Provide the (X, Y) coordinate of the cell's center where the given text is located.  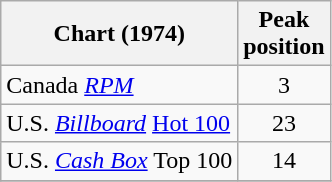
3 (284, 85)
23 (284, 123)
Peakposition (284, 34)
Canada RPM (120, 85)
U.S. Billboard Hot 100 (120, 123)
U.S. Cash Box Top 100 (120, 161)
14 (284, 161)
Chart (1974) (120, 34)
